Identify which cell holds the provided text, then report its (x, y) central coordinate. 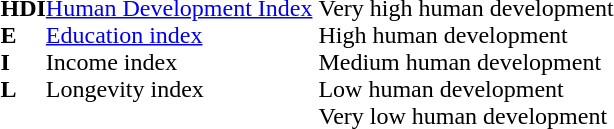
I (22, 62)
Income index (180, 62)
L (22, 90)
High human development (466, 36)
Medium human development (466, 62)
Very low human development (466, 116)
Low human development (466, 90)
Longevity index (180, 90)
Education index (180, 36)
E (22, 36)
